For the text-containing cell, return its midpoint in (x, y) coordinate format. 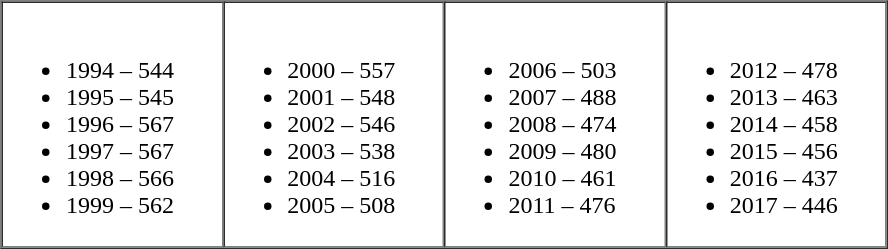
1994 – 5441995 – 5451996 – 5671997 – 5671998 – 5661999 – 562 (112, 125)
2000 – 5572001 – 5482002 – 5462003 – 5382004 – 5162005 – 508 (334, 125)
2012 – 4782013 – 4632014 – 4582015 – 4562016 – 4372017 – 446 (776, 125)
2006 – 5032007 – 4882008 – 4742009 – 4802010 – 4612011 – 476 (554, 125)
